From the cell containing the given text, extract its center point as [X, Y] coordinate. 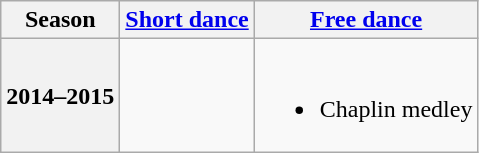
2014–2015 [60, 96]
Free dance [366, 20]
Season [60, 20]
Chaplin medley [366, 96]
Short dance [187, 20]
